Find where the given text appears and provide that cell's center as [x, y] coordinate. 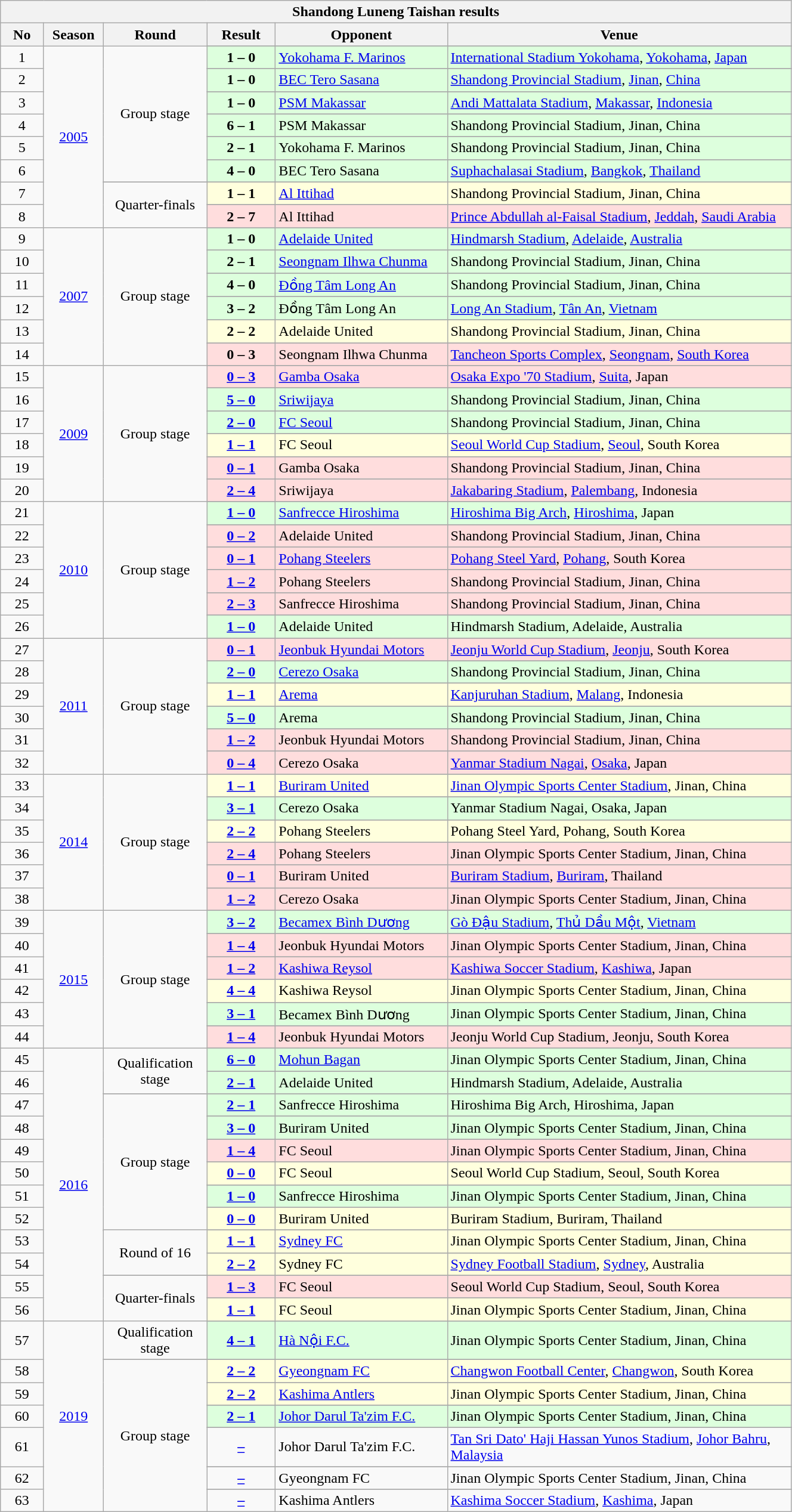
4 – 4 [241, 991]
Sydney Football Stadium, Sydney, Australia [619, 1264]
2007 [74, 296]
36 [22, 854]
57 [22, 1340]
6 – 1 [241, 125]
33 [22, 786]
Jakabaring Stadium, Palembang, Indonesia [619, 490]
20 [22, 490]
39 [22, 922]
2019 [74, 1416]
55 [22, 1287]
23 [22, 558]
Round of 16 [155, 1253]
Mohun Bagan [361, 1060]
18 [22, 445]
2 – 3 [241, 604]
2014 [74, 842]
Tan Sri Dato' Haji Hassan Yunos Stadium, Johor Bahru, Malaysia [619, 1447]
Kashima Soccer Stadium, Kashima, Japan [619, 1501]
1 [22, 57]
31 [22, 740]
3 [22, 103]
52 [22, 1219]
Shandong Luneng Taishan results [396, 12]
Gò Đậu Stadium, Thủ Dầu Một, Vietnam [619, 922]
59 [22, 1394]
0 – 4 [241, 763]
56 [22, 1309]
17 [22, 422]
Tancheon Sports Complex, Seongnam, South Korea [619, 354]
45 [22, 1060]
16 [22, 400]
53 [22, 1241]
14 [22, 354]
47 [22, 1105]
2016 [74, 1185]
2005 [74, 137]
Round [155, 35]
49 [22, 1151]
2015 [74, 979]
63 [22, 1501]
24 [22, 581]
42 [22, 991]
9 [22, 239]
50 [22, 1173]
2010 [74, 570]
11 [22, 285]
27 [22, 650]
48 [22, 1128]
5 [22, 148]
Season [74, 35]
30 [22, 718]
Suphachalasai Stadium, Bangkok, Thailand [619, 171]
28 [22, 672]
1 – 3 [241, 1287]
43 [22, 1014]
54 [22, 1264]
Long An Stadium, Tân An, Vietnam [619, 308]
2011 [74, 706]
37 [22, 876]
60 [22, 1417]
61 [22, 1447]
Kashiwa Soccer Stadium, Kashiwa, Japan [619, 968]
3 – 0 [241, 1128]
19 [22, 468]
2 [22, 80]
8 [22, 216]
6 [22, 171]
Result [241, 35]
22 [22, 536]
Kanjuruhan Stadium, Malang, Indonesia [619, 695]
25 [22, 604]
29 [22, 695]
4 [22, 125]
32 [22, 763]
International Stadium Yokohama, Yokohama, Japan [619, 57]
2 – 7 [241, 216]
6 – 0 [241, 1060]
62 [22, 1478]
Hà Nội F.C. [361, 1340]
46 [22, 1083]
26 [22, 626]
Andi Mattalata Stadium, Makassar, Indonesia [619, 103]
41 [22, 968]
Venue [619, 35]
38 [22, 899]
2009 [74, 434]
Opponent [361, 35]
0 – 2 [241, 536]
51 [22, 1196]
58 [22, 1371]
13 [22, 332]
35 [22, 831]
40 [22, 945]
4 – 1 [241, 1340]
44 [22, 1037]
Changwon Football Center, Changwon, South Korea [619, 1371]
12 [22, 308]
Osaka Expo '70 Stadium, Suita, Japan [619, 377]
34 [22, 808]
Prince Abdullah al-Faisal Stadium, Jeddah, Saudi Arabia [619, 216]
21 [22, 513]
No [22, 35]
15 [22, 377]
10 [22, 261]
7 [22, 193]
